Find where the given text appears and provide that cell's center as [x, y] coordinate. 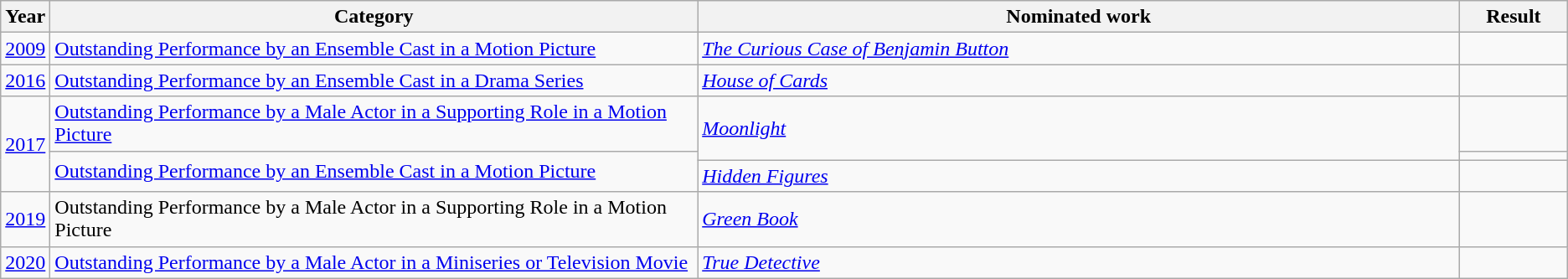
Outstanding Performance by a Male Actor in a Miniseries or Television Movie [374, 262]
2017 [25, 144]
Year [25, 17]
Category [374, 17]
The Curious Case of Benjamin Button [1079, 49]
House of Cards [1079, 80]
2019 [25, 220]
True Detective [1079, 262]
Outstanding Performance by an Ensemble Cast in a Drama Series [374, 80]
Moonlight [1079, 128]
Nominated work [1079, 17]
2020 [25, 262]
2016 [25, 80]
2009 [25, 49]
Hidden Figures [1079, 176]
Green Book [1079, 220]
Result [1514, 17]
